Return the [X, Y] coordinate for the center point of the cell that contains the specified text.  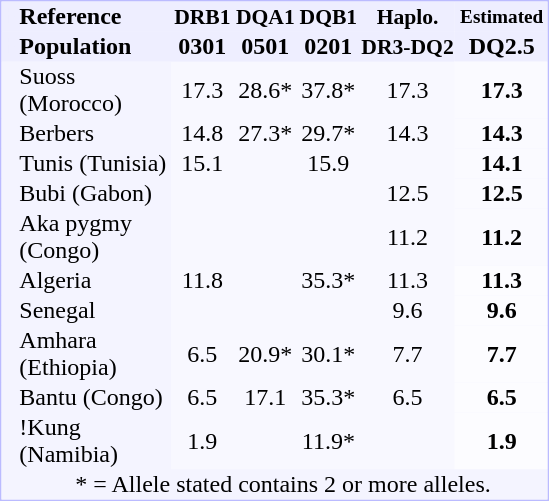
0201 [328, 47]
Estimated [502, 17]
DQ2.5 [502, 47]
DQA1 [266, 17]
Suoss (Morocco) [94, 90]
DRB1 [202, 17]
28.6* [266, 90]
DQB1 [328, 17]
Population [94, 47]
14.1 [502, 163]
Amhara (Ethiopia) [94, 354]
Senegal [94, 311]
Aka pygmy (Congo) [94, 236]
11.8 [202, 281]
17.1 [266, 397]
15.1 [202, 163]
Tunis (Tunisia) [94, 163]
14.8 [202, 133]
27.3* [266, 133]
20.9* [266, 354]
DR3-DQ2 [408, 47]
15.9 [328, 163]
0301 [202, 47]
0501 [266, 47]
30.1* [328, 354]
Bubi (Gabon) [94, 193]
Algeria [94, 281]
37.8* [328, 90]
* = Allele stated contains 2 or more alleles. [283, 485]
Berbers [94, 133]
Haplo. [408, 17]
Bantu (Congo) [94, 397]
Reference [94, 17]
11.9* [328, 440]
!Kung (Namibia) [94, 440]
29.7* [328, 133]
